Return the (x, y) coordinate for the center point of the cell that contains the specified text.  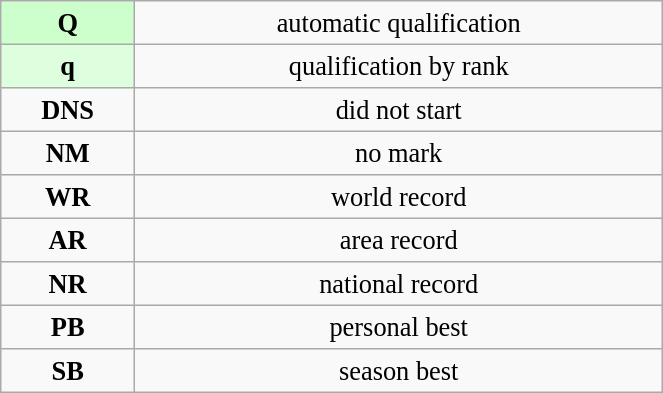
season best (399, 371)
WR (68, 197)
world record (399, 197)
personal best (399, 327)
DNS (68, 109)
AR (68, 240)
PB (68, 327)
qualification by rank (399, 66)
Q (68, 22)
NM (68, 153)
area record (399, 240)
national record (399, 284)
NR (68, 284)
no mark (399, 153)
SB (68, 371)
q (68, 66)
did not start (399, 109)
automatic qualification (399, 22)
